Output the (x, y) coordinate of the center of the cell containing the given text.  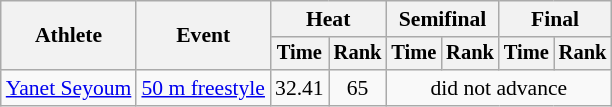
32.41 (300, 88)
Yanet Seyoum (69, 88)
Semifinal (442, 19)
50 m freestyle (203, 88)
did not advance (498, 88)
65 (358, 88)
Event (203, 36)
Final (555, 19)
Athlete (69, 36)
Heat (328, 19)
